Find where the given text appears and provide that cell's center as (x, y) coordinate. 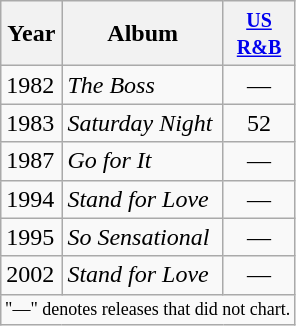
"—" denotes releases that did not chart. (148, 310)
52 (258, 123)
The Boss (143, 85)
1982 (32, 85)
2002 (32, 275)
Go for It (143, 161)
Saturday Night (143, 123)
Year (32, 34)
So Sensational (143, 237)
1987 (32, 161)
1995 (32, 237)
Album (143, 34)
1994 (32, 199)
1983 (32, 123)
US R&B (258, 34)
